Output the (X, Y) coordinate of the center of the cell containing the given text.  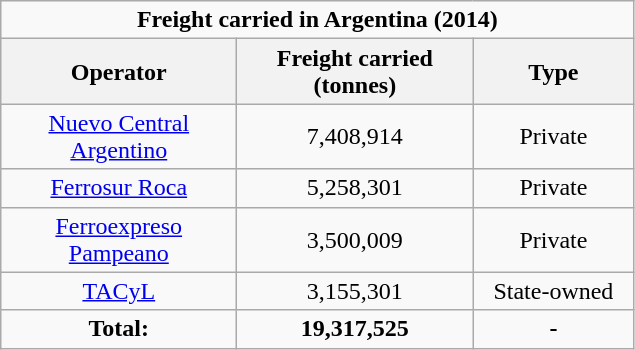
Freight carried (tonnes) (355, 72)
Freight carried in Argentina (2014) (318, 20)
Total: (119, 329)
3,500,009 (355, 240)
3,155,301 (355, 291)
State-owned (554, 291)
Ferroexpreso Pampeano (119, 240)
Operator (119, 72)
Ferrosur Roca (119, 188)
Nuevo Central Argentino (119, 136)
Type (554, 72)
- (554, 329)
19,317,525 (355, 329)
5,258,301 (355, 188)
TACyL (119, 291)
7,408,914 (355, 136)
